Return the [x, y] coordinate for the center point of the cell that contains the specified text.  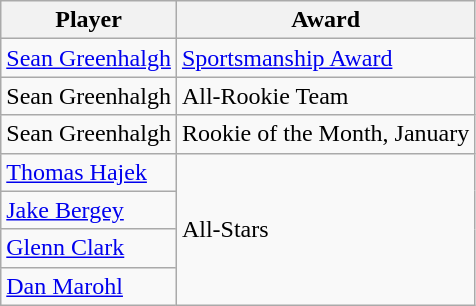
Dan Marohl [89, 286]
Award [325, 20]
Jake Bergey [89, 210]
Thomas Hajek [89, 172]
Glenn Clark [89, 248]
Player [89, 20]
All-Stars [325, 229]
All-Rookie Team [325, 96]
Sportsmanship Award [325, 58]
Rookie of the Month, January [325, 134]
